Locate the cell with the specified text and output its [x, y] center coordinate. 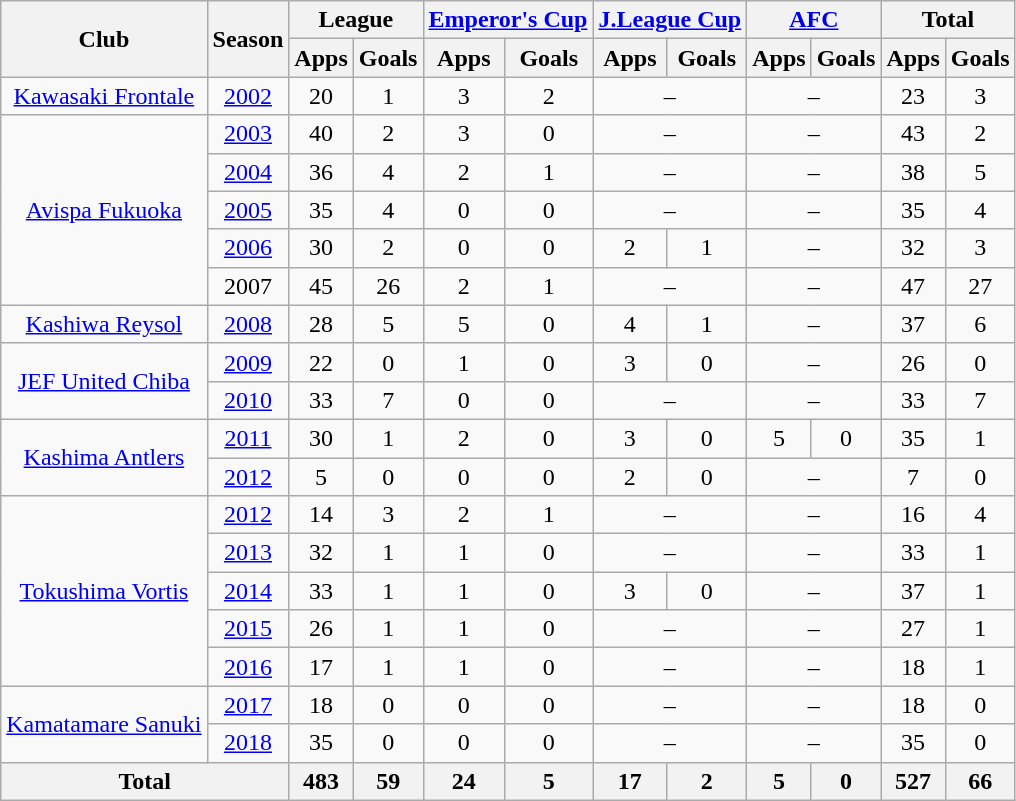
20 [321, 96]
2008 [248, 324]
66 [980, 781]
45 [321, 286]
527 [913, 781]
6 [980, 324]
36 [321, 172]
2003 [248, 134]
Kawasaki Frontale [104, 96]
2016 [248, 667]
Kashima Antlers [104, 457]
2018 [248, 743]
2002 [248, 96]
2013 [248, 553]
2017 [248, 705]
Kashiwa Reysol [104, 324]
Club [104, 39]
2009 [248, 362]
League [356, 20]
59 [388, 781]
Avispa Fukuoka [104, 210]
2004 [248, 172]
2007 [248, 286]
483 [321, 781]
22 [321, 362]
40 [321, 134]
43 [913, 134]
28 [321, 324]
14 [321, 515]
2005 [248, 210]
J.League Cup [670, 20]
2010 [248, 400]
2015 [248, 629]
Tokushima Vortis [104, 591]
38 [913, 172]
AFC [814, 20]
24 [464, 781]
47 [913, 286]
Season [248, 39]
2014 [248, 591]
Kamatamare Sanuki [104, 724]
Emperor's Cup [508, 20]
16 [913, 515]
2011 [248, 438]
2006 [248, 248]
23 [913, 96]
JEF United Chiba [104, 381]
